Find where the given text appears and provide that cell's center as [x, y] coordinate. 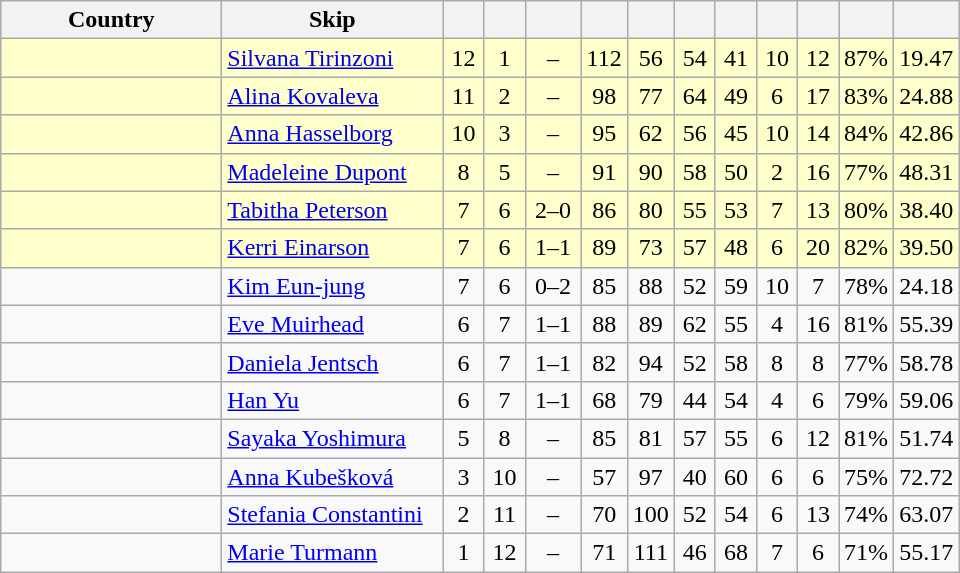
86 [604, 210]
98 [604, 96]
59 [736, 286]
Skip [332, 20]
64 [694, 96]
20 [818, 248]
Marie Turmann [332, 553]
Stefania Constantini [332, 515]
0–2 [553, 286]
97 [650, 477]
49 [736, 96]
71% [866, 553]
94 [650, 362]
24.88 [926, 96]
Country [112, 20]
19.47 [926, 58]
71 [604, 553]
17 [818, 96]
73 [650, 248]
Anna Hasselborg [332, 134]
46 [694, 553]
77 [650, 96]
Kim Eun-jung [332, 286]
40 [694, 477]
48.31 [926, 172]
81 [650, 438]
82 [604, 362]
55.17 [926, 553]
51.74 [926, 438]
45 [736, 134]
Kerri Einarson [332, 248]
79% [866, 400]
38.40 [926, 210]
41 [736, 58]
39.50 [926, 248]
112 [604, 58]
Han Yu [332, 400]
53 [736, 210]
79 [650, 400]
63.07 [926, 515]
72.72 [926, 477]
Daniela Jentsch [332, 362]
78% [866, 286]
95 [604, 134]
42.86 [926, 134]
84% [866, 134]
60 [736, 477]
48 [736, 248]
Madeleine Dupont [332, 172]
74% [866, 515]
59.06 [926, 400]
80% [866, 210]
87% [866, 58]
58.78 [926, 362]
50 [736, 172]
100 [650, 515]
82% [866, 248]
24.18 [926, 286]
Alina Kovaleva [332, 96]
83% [866, 96]
70 [604, 515]
90 [650, 172]
Anna Kubešková [332, 477]
Eve Muirhead [332, 324]
Silvana Tirinzoni [332, 58]
75% [866, 477]
Tabitha Peterson [332, 210]
Sayaka Yoshimura [332, 438]
2–0 [553, 210]
111 [650, 553]
80 [650, 210]
55.39 [926, 324]
44 [694, 400]
14 [818, 134]
91 [604, 172]
